Return [x, y] of the center of cell containing provided text 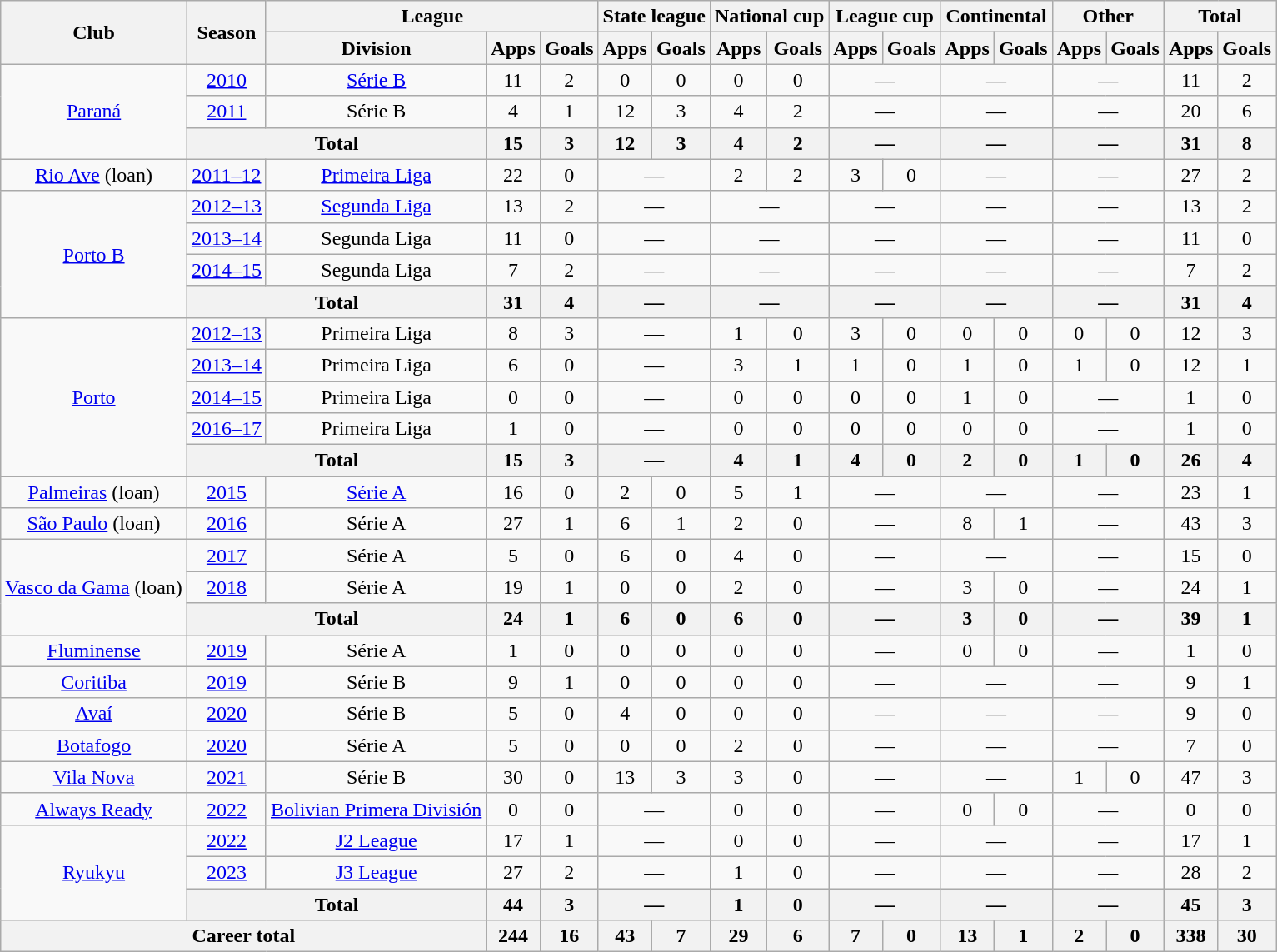
2018 [227, 587]
League [431, 17]
45 [1190, 904]
19 [513, 587]
Vasco da Gama (loan) [94, 587]
Club [94, 32]
44 [513, 904]
2010 [227, 80]
League cup [885, 17]
Career total [243, 936]
Porto [94, 396]
São Paulo (loan) [94, 524]
Other [1108, 17]
2017 [227, 556]
2023 [227, 872]
Paraná [94, 112]
47 [1190, 777]
Bolivian Primera División [376, 809]
2016–17 [227, 429]
Fluminense [94, 650]
22 [513, 175]
Rio Ave (loan) [94, 175]
2011 [227, 112]
Coritiba [94, 682]
J3 League [376, 872]
State league [654, 17]
Palmeiras (loan) [94, 492]
244 [513, 936]
Avaí [94, 714]
338 [1190, 936]
Botafogo [94, 745]
23 [1190, 492]
Season [227, 32]
National cup [769, 17]
Porto B [94, 254]
2021 [227, 777]
26 [1190, 461]
Vila Nova [94, 777]
2015 [227, 492]
2016 [227, 524]
Division [376, 48]
2011–12 [227, 175]
28 [1190, 872]
20 [1190, 112]
Continental [996, 17]
Ryukyu [94, 872]
J2 League [376, 840]
39 [1190, 619]
29 [738, 936]
Always Ready [94, 809]
